Determine the (X, Y) coordinate at the center of the cell enclosing the given text.  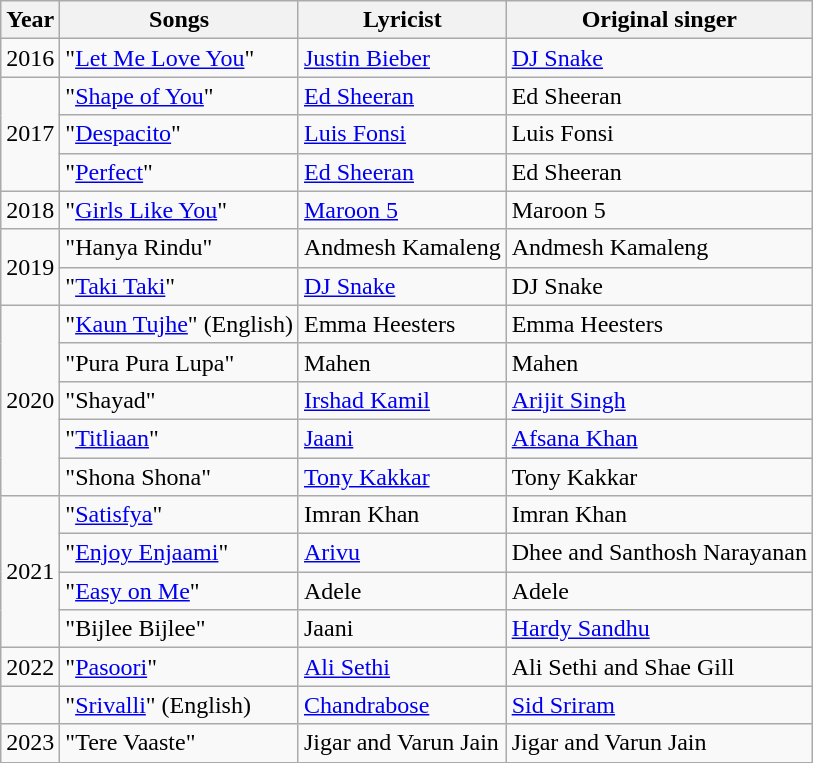
2016 (30, 58)
Lyricist (402, 20)
Afsana Khan (659, 438)
"Kaun Tujhe" (English) (180, 324)
Hardy Sandhu (659, 629)
2022 (30, 667)
2020 (30, 400)
"Tere Vaaste" (180, 743)
"Titliaan" (180, 438)
2019 (30, 267)
"Perfect" (180, 172)
2018 (30, 210)
2023 (30, 743)
"Shayad" (180, 400)
"Let Me Love You" (180, 58)
"Shona Shona" (180, 477)
Justin Bieber (402, 58)
Songs (180, 20)
"Girls Like You" (180, 210)
"Hanya Rindu" (180, 248)
2017 (30, 134)
Arijit Singh (659, 400)
Sid Sriram (659, 705)
Ali Sethi and Shae Gill (659, 667)
Year (30, 20)
"Bijlee Bijlee" (180, 629)
Arivu (402, 553)
"Shape of You" (180, 96)
Ali Sethi (402, 667)
"Despacito" (180, 134)
"Easy on Me" (180, 591)
"Satisfya" (180, 515)
Original singer (659, 20)
Chandrabose (402, 705)
"Enjoy Enjaami" (180, 553)
Dhee and Santhosh Narayanan (659, 553)
2021 (30, 572)
"Pasoori" (180, 667)
"Srivalli" (English) (180, 705)
Irshad Kamil (402, 400)
"Taki Taki" (180, 286)
"Pura Pura Lupa" (180, 362)
